Identify which cell holds the provided text, then report its [x, y] central coordinate. 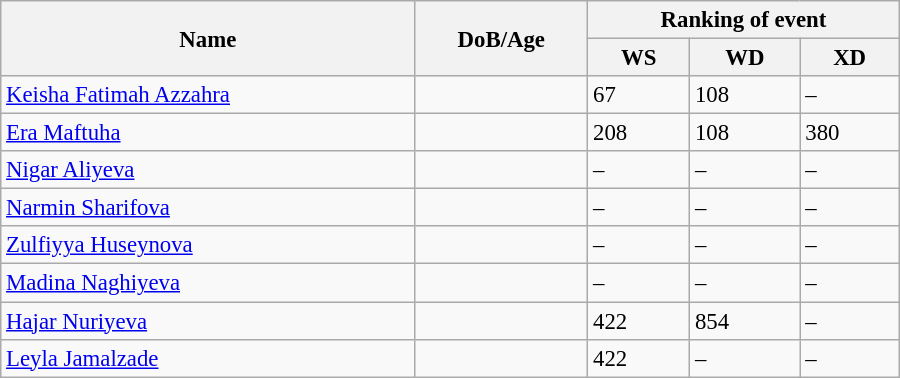
Zulfiyya Huseynova [208, 245]
Ranking of event [744, 20]
Keisha Fatimah Azzahra [208, 95]
WS [639, 58]
XD [850, 58]
Era Maftuha [208, 133]
DoB/Age [502, 38]
Leyla Jamalzade [208, 358]
Hajar Nuriyeva [208, 321]
Madina Naghiyeva [208, 283]
208 [639, 133]
Name [208, 38]
WD [745, 58]
854 [745, 321]
380 [850, 133]
67 [639, 95]
Nigar Aliyeva [208, 170]
Narmin Sharifova [208, 208]
